For the text-containing cell, return its midpoint in (X, Y) coordinate format. 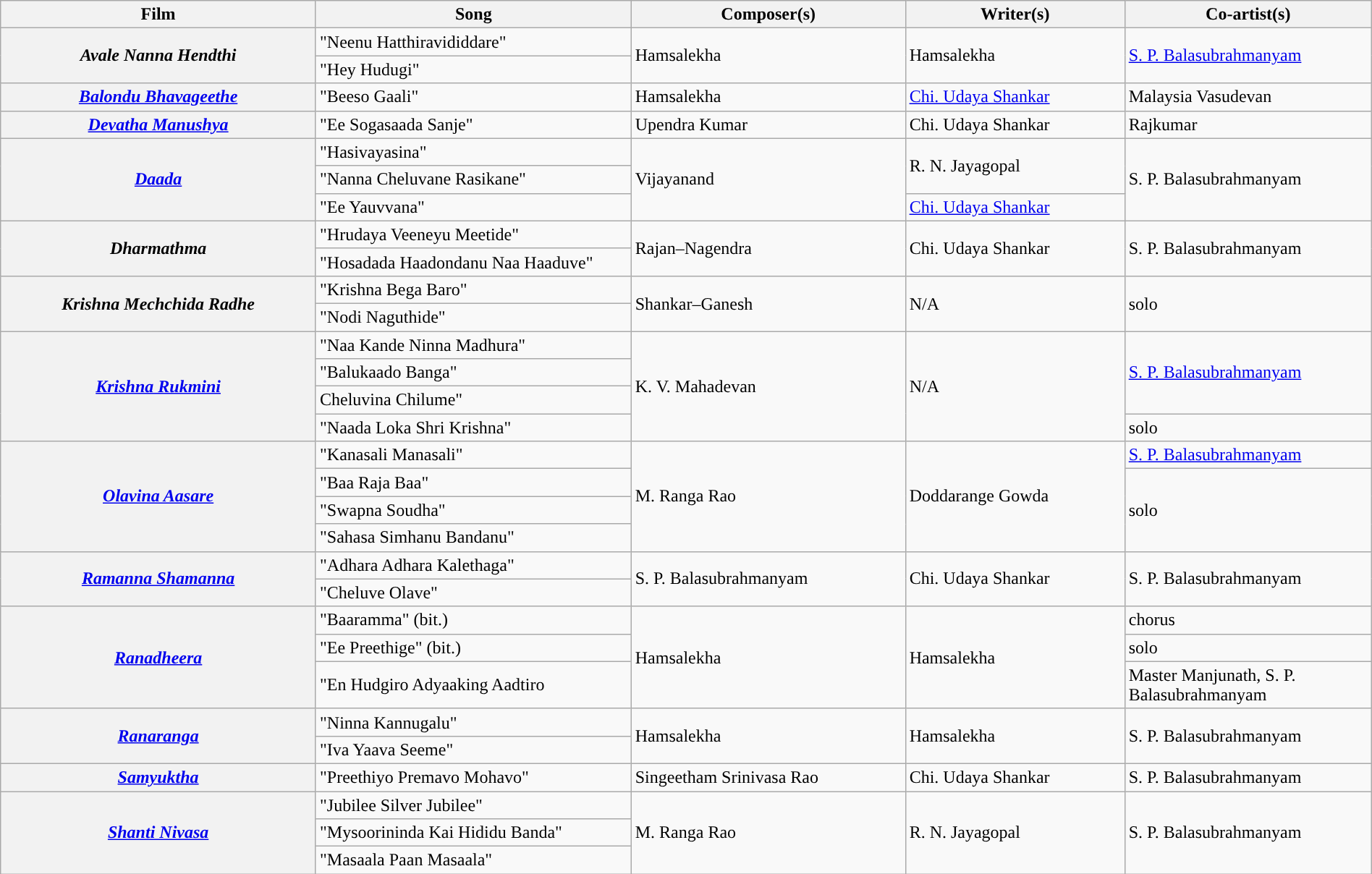
Ramanna Shamanna (158, 579)
Malaysia Vasudevan (1248, 97)
"Iva Yaava Seeme" (473, 750)
"Cheluve Olave" (473, 593)
"Baa Raja Baa" (473, 483)
Daada (158, 179)
"Balukaado Banga" (473, 373)
Ranadheera (158, 657)
Upendra Kumar (768, 124)
"Naada Loka Shri Krishna" (473, 428)
"Jubilee Silver Jubilee" (473, 805)
"Neenu Hatthiravididdare" (473, 42)
Shanti Nivasa (158, 833)
Singeetham Srinivasa Rao (768, 777)
Samyuktha (158, 777)
"Naa Kande Ninna Madhura" (473, 345)
"Hey Hudugi" (473, 69)
"Nanna Cheluvane Rasikane" (473, 179)
Composer(s) (768, 14)
"Sahasa Simhanu Bandanu" (473, 538)
"Masaala Paan Masaala" (473, 860)
Dharmathma (158, 248)
"Baaramma" (bit.) (473, 620)
"Ninna Kannugalu" (473, 722)
chorus (1248, 620)
Film (158, 14)
"Ee Yauvvana" (473, 207)
"Hasivayasina" (473, 152)
"En Hudgiro Adyaaking Aadtiro (473, 684)
K. V. Mahadevan (768, 386)
Doddarange Gowda (1015, 496)
"Ee Sogasaada Sanje" (473, 124)
Vijayanand (768, 179)
"Beeso Gaali" (473, 97)
"Preethiyo Premavo Mohavo" (473, 777)
Krishna Rukmini (158, 386)
Krishna Mechchida Radhe (158, 303)
Shankar–Ganesh (768, 303)
Rajan–Nagendra (768, 248)
"Krishna Bega Baro" (473, 289)
"Hrudaya Veeneyu Meetide" (473, 234)
"Kanasali Manasali" (473, 455)
Co-artist(s) (1248, 14)
"Ee Preethige" (bit.) (473, 648)
Song (473, 14)
Avale Nanna Hendthi (158, 56)
Master Manjunath, S. P. Balasubrahmanyam (1248, 684)
Cheluvina Chilume" (473, 400)
Rajkumar (1248, 124)
"Swapna Soudha" (473, 510)
Writer(s) (1015, 14)
Ranaranga (158, 736)
"Mysoorininda Kai Hididu Banda" (473, 833)
Balondu Bhavageethe (158, 97)
"Nodi Naguthide" (473, 317)
"Adhara Adhara Kalethaga" (473, 565)
Devatha Manushya (158, 124)
Olavina Aasare (158, 496)
"Hosadada Haadondanu Naa Haaduve" (473, 262)
